Search for the cell housing the specified text and yield its [X, Y] center coordinate. 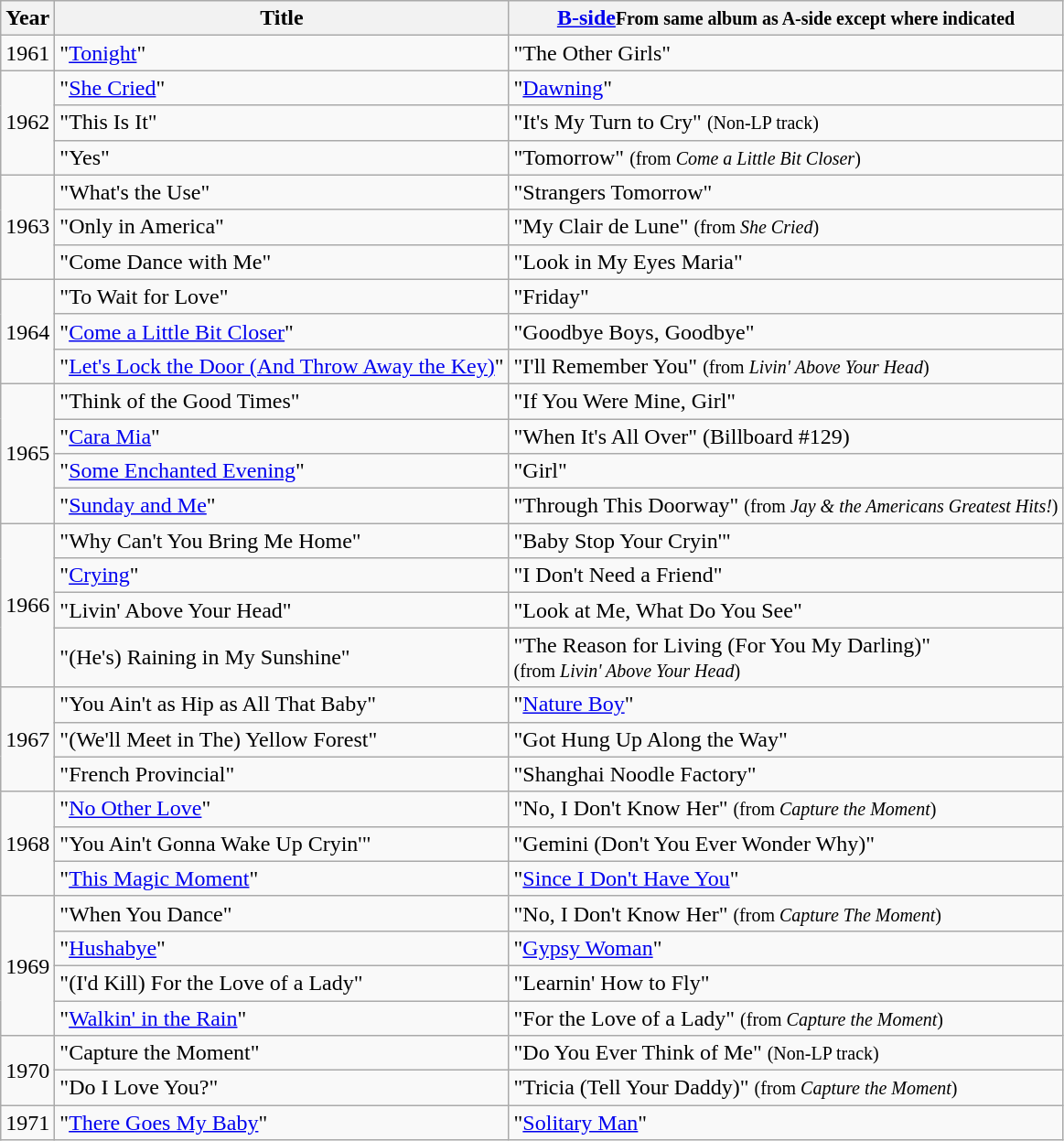
"Learnin' How to Fly" [786, 983]
"No, I Don't Know Her" (from Capture the Moment) [786, 809]
"Solitary Man" [786, 1123]
"Strangers Tomorrow" [786, 192]
"Shanghai Noodle Factory" [786, 774]
"There Goes My Baby" [282, 1123]
"Gypsy Woman" [786, 948]
"Cara Mia" [282, 436]
"You Ain't Gonna Wake Up Cryin'" [282, 844]
"You Ain't as Hip as All That Baby" [282, 705]
1968 [27, 844]
1966 [27, 606]
"Since I Don't Have You" [786, 878]
Title [282, 18]
B-sideFrom same album as A-side except where indicated [786, 18]
"French Provincial" [282, 774]
"No Other Love" [282, 809]
"Do You Ever Think of Me" (Non-LP track) [786, 1053]
"Dawning" [786, 88]
"(He's) Raining in My Sunshine" [282, 657]
"Tricia (Tell Your Daddy)" (from Capture the Moment) [786, 1088]
"Why Can't You Bring Me Home" [282, 541]
"She Cried" [282, 88]
"Let's Lock the Door (And Throw Away the Key)" [282, 366]
"I'll Remember You" (from Livin' Above Your Head) [786, 366]
"Come Dance with Me" [282, 262]
"Livin' Above Your Head" [282, 610]
"If You Were Mine, Girl" [786, 401]
"To Wait for Love" [282, 296]
1970 [27, 1071]
1961 [27, 53]
"For the Love of a Lady" (from Capture the Moment) [786, 1018]
"The Reason for Living (For You My Darling)"(from Livin' Above Your Head) [786, 657]
"This Magic Moment" [282, 878]
"Goodbye Boys, Goodbye" [786, 331]
"Come a Little Bit Closer" [282, 331]
1962 [27, 123]
"Tomorrow" (from Come a Little Bit Closer) [786, 157]
"Crying" [282, 576]
"I Don't Need a Friend" [786, 576]
"Through This Doorway" (from Jay & the Americans Greatest Hits!) [786, 506]
"This Is It" [282, 123]
"Do I Love You?" [282, 1088]
"It's My Turn to Cry" (Non-LP track) [786, 123]
"The Other Girls" [786, 53]
"Only in America" [282, 227]
"(I'd Kill) For the Love of a Lady" [282, 983]
"(We'll Meet in The) Yellow Forest" [282, 739]
"Nature Boy" [786, 705]
"What's the Use" [282, 192]
"When It's All Over" (Billboard #129) [786, 436]
"Girl" [786, 471]
"Friday" [786, 296]
"Look in My Eyes Maria" [786, 262]
1969 [27, 965]
"When You Dance" [282, 913]
"Gemini (Don't You Ever Wonder Why)" [786, 844]
"Some Enchanted Evening" [282, 471]
1967 [27, 739]
"Got Hung Up Along the Way" [786, 739]
1963 [27, 227]
"Baby Stop Your Cryin'" [786, 541]
"Yes" [282, 157]
"Think of the Good Times" [282, 401]
"Sunday and Me" [282, 506]
"Look at Me, What Do You See" [786, 610]
"Hushabye" [282, 948]
Year [27, 18]
"No, I Don't Know Her" (from Capture The Moment) [786, 913]
"Capture the Moment" [282, 1053]
1965 [27, 453]
"My Clair de Lune" (from She Cried) [786, 227]
"Walkin' in the Rain" [282, 1018]
1971 [27, 1123]
1964 [27, 331]
"Tonight" [282, 53]
